Return [X, Y] of the center of cell containing provided text 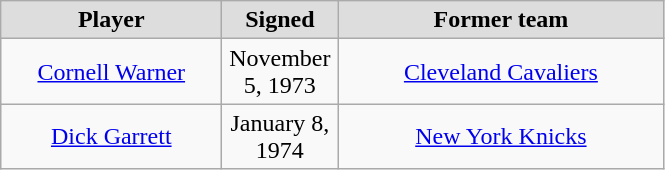
Cornell Warner [112, 72]
January 8, 1974 [280, 136]
Former team [501, 20]
New York Knicks [501, 136]
Signed [280, 20]
November 5, 1973 [280, 72]
Player [112, 20]
Dick Garrett [112, 136]
Cleveland Cavaliers [501, 72]
